Return the [x, y] coordinate for the center point of the cell that contains the specified text.  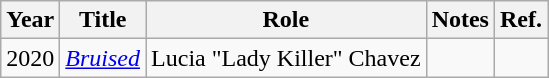
Ref. [520, 20]
Lucia "Lady Killer" Chavez [286, 58]
Notes [460, 20]
Role [286, 20]
Title [103, 20]
Bruised [103, 58]
2020 [30, 58]
Year [30, 20]
